Capture the cell that displays the provided text and extract its (X, Y) central coordinate. 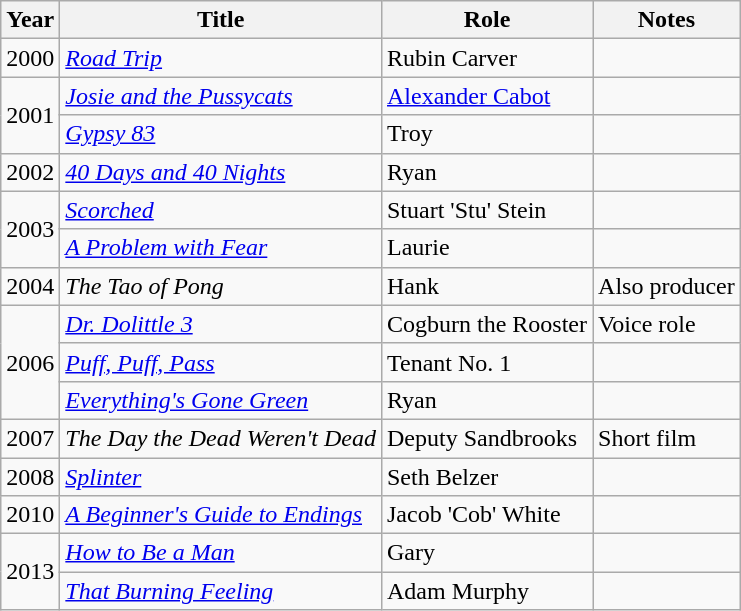
Alexander Cabot (486, 96)
Road Trip (221, 58)
Role (486, 20)
Gypsy 83 (221, 134)
Rubin Carver (486, 58)
2008 (30, 477)
Dr. Dolittle 3 (221, 324)
Seth Belzer (486, 477)
A Beginner's Guide to Endings (221, 515)
2003 (30, 229)
Josie and the Pussycats (221, 96)
Puff, Puff, Pass (221, 362)
Also producer (667, 286)
Year (30, 20)
Stuart 'Stu' Stein (486, 210)
2001 (30, 115)
Adam Murphy (486, 591)
That Burning Feeling (221, 591)
2013 (30, 572)
Title (221, 20)
Cogburn the Rooster (486, 324)
Notes (667, 20)
How to Be a Man (221, 553)
2002 (30, 172)
Laurie (486, 248)
Short film (667, 438)
2010 (30, 515)
40 Days and 40 Nights (221, 172)
2004 (30, 286)
2000 (30, 58)
The Day the Dead Weren't Dead (221, 438)
The Tao of Pong (221, 286)
Gary (486, 553)
Tenant No. 1 (486, 362)
A Problem with Fear (221, 248)
Jacob 'Cob' White (486, 515)
Scorched (221, 210)
Deputy Sandbrooks (486, 438)
Troy (486, 134)
2007 (30, 438)
Hank (486, 286)
Splinter (221, 477)
Everything's Gone Green (221, 400)
2006 (30, 362)
Voice role (667, 324)
